Return (x, y) of the center of cell containing provided text 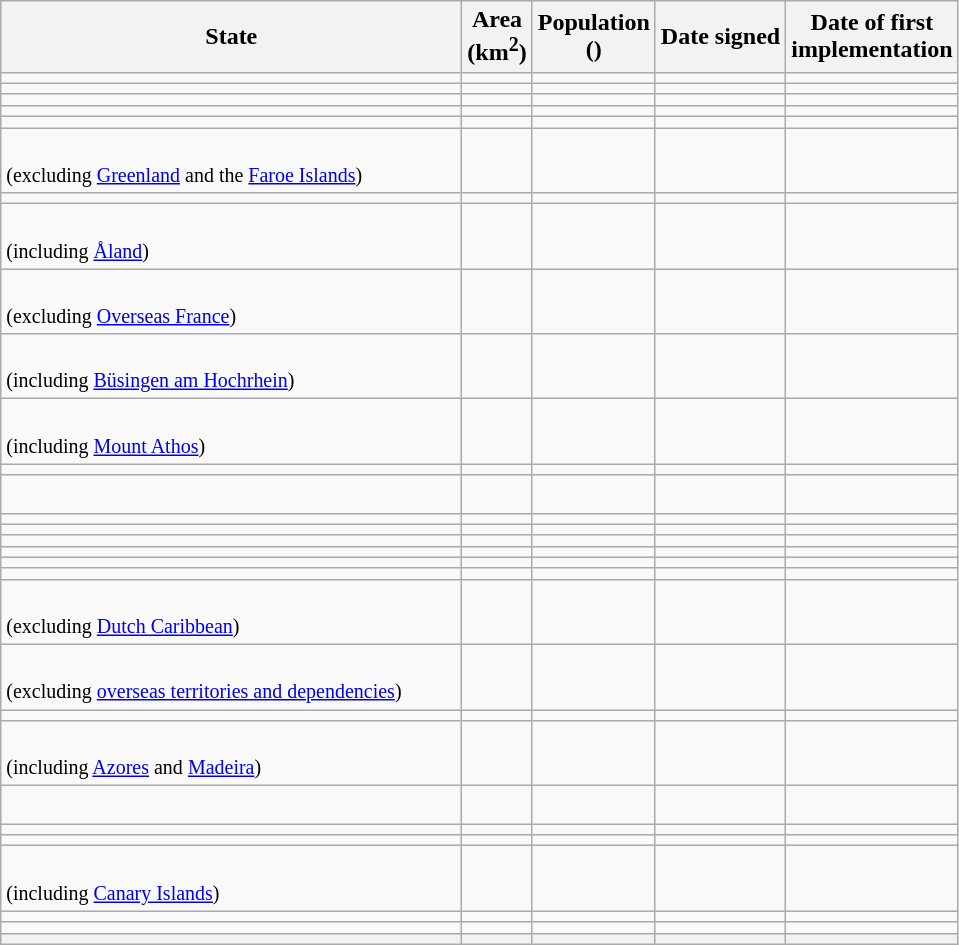
(excluding Overseas France) (232, 302)
(including Azores and Madeira) (232, 754)
Date signed (720, 37)
Date of firstimplementation (872, 37)
Population() (594, 37)
(including Åland) (232, 236)
State (232, 37)
(excluding Dutch Caribbean) (232, 612)
Area(km2) (497, 37)
(excluding overseas territories and dependencies) (232, 678)
(including Büsingen am Hochrhein) (232, 366)
(excluding Greenland and the Faroe Islands) (232, 160)
(including Canary Islands) (232, 878)
(including Mount Athos) (232, 432)
